Find where the given text appears and provide that cell's center as [x, y] coordinate. 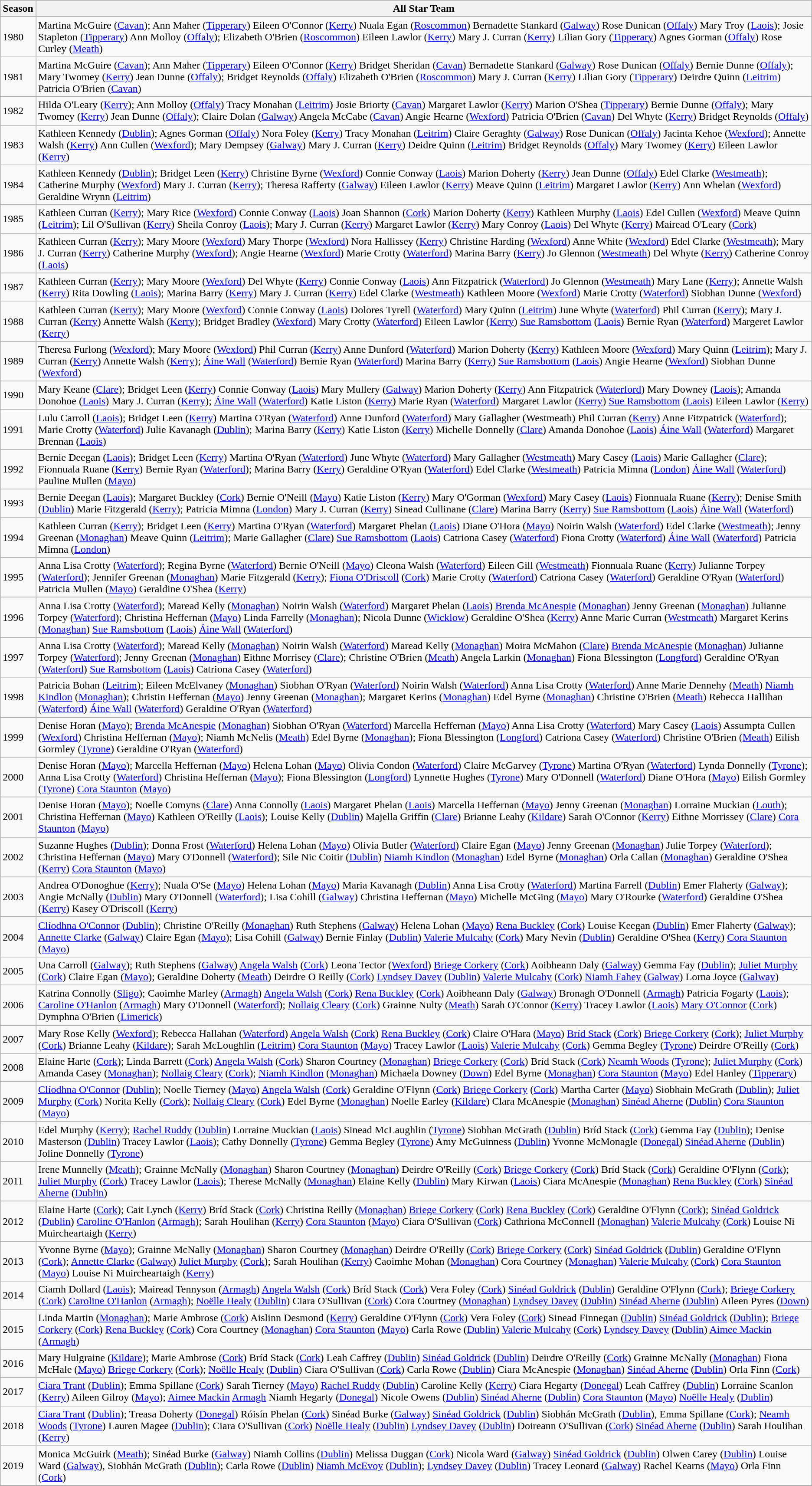
2015 [18, 1329]
1998 [18, 697]
1993 [18, 503]
1983 [18, 145]
2012 [18, 1221]
1986 [18, 253]
1994 [18, 538]
2014 [18, 1296]
2019 [18, 1466]
1992 [18, 469]
1985 [18, 219]
2008 [18, 1067]
2004 [18, 937]
2011 [18, 1181]
2002 [18, 857]
1995 [18, 577]
1996 [18, 617]
1990 [18, 395]
2006 [18, 1005]
1982 [18, 111]
1988 [18, 321]
2018 [18, 1426]
1999 [18, 737]
2009 [18, 1102]
1987 [18, 287]
1984 [18, 185]
1991 [18, 430]
2010 [18, 1142]
Season [18, 9]
1997 [18, 657]
2007 [18, 1039]
All Star Team [423, 9]
1980 [18, 37]
2017 [18, 1392]
2000 [18, 777]
2001 [18, 817]
2013 [18, 1261]
1989 [18, 361]
2016 [18, 1363]
2005 [18, 971]
2003 [18, 897]
1981 [18, 77]
